Provide the [x, y] coordinate of the cell's center where the given text is located.  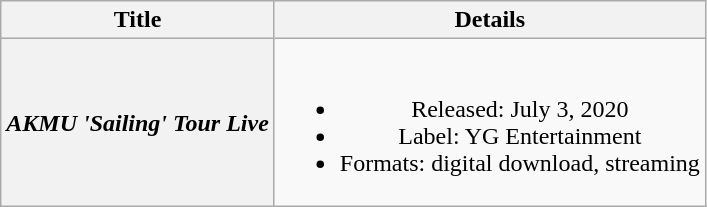
Released: July 3, 2020Label: YG EntertainmentFormats: digital download, streaming [490, 122]
AKMU 'Sailing' Tour Live [138, 122]
Title [138, 20]
Details [490, 20]
